Output the [X, Y] coordinate of the center of the cell containing the given text.  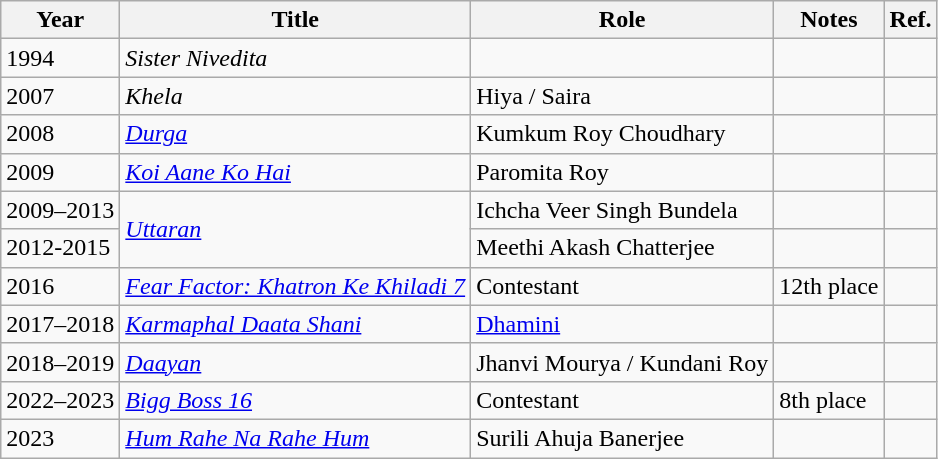
Title [296, 20]
Bigg Boss 16 [296, 400]
Daayan [296, 362]
1994 [60, 58]
2018–2019 [60, 362]
Dhamini [622, 324]
Hum Rahe Na Rahe Hum [296, 438]
12th place [829, 286]
Hiya / Saira [622, 96]
Durga [296, 134]
2017–2018 [60, 324]
Notes [829, 20]
2007 [60, 96]
Karmaphal Daata Shani [296, 324]
Ichcha Veer Singh Bundela [622, 210]
Ref. [910, 20]
Uttaran [296, 229]
Surili Ahuja Banerjee [622, 438]
2009–2013 [60, 210]
2023 [60, 438]
8th place [829, 400]
2009 [60, 172]
Koi Aane Ko Hai [296, 172]
2016 [60, 286]
Kumkum Roy Choudhary [622, 134]
Meethi Akash Chatterjee [622, 248]
Sister Nivedita [296, 58]
Role [622, 20]
2012-2015 [60, 248]
Paromita Roy [622, 172]
Jhanvi Mourya / Kundani Roy [622, 362]
Fear Factor: Khatron Ke Khiladi 7 [296, 286]
Year [60, 20]
2008 [60, 134]
2022–2023 [60, 400]
Khela [296, 96]
